From the cell containing the given text, extract its center point as (X, Y) coordinate. 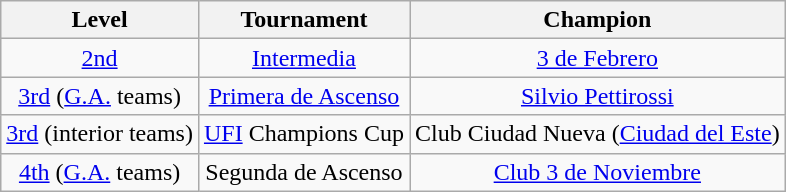
3rd (interior teams) (100, 134)
2nd (100, 58)
Silvio Pettirossi (598, 96)
4th (G.A. teams) (100, 172)
Club Ciudad Nueva (Ciudad del Este) (598, 134)
3rd (G.A. teams) (100, 96)
Level (100, 20)
Tournament (304, 20)
Primera de Ascenso (304, 96)
Intermedia (304, 58)
Segunda de Ascenso (304, 172)
3 de Febrero (598, 58)
Club 3 de Noviembre (598, 172)
Champion (598, 20)
UFI Champions Cup (304, 134)
